Detect which cell encompasses the target text, then output its (X, Y) center coordinate. 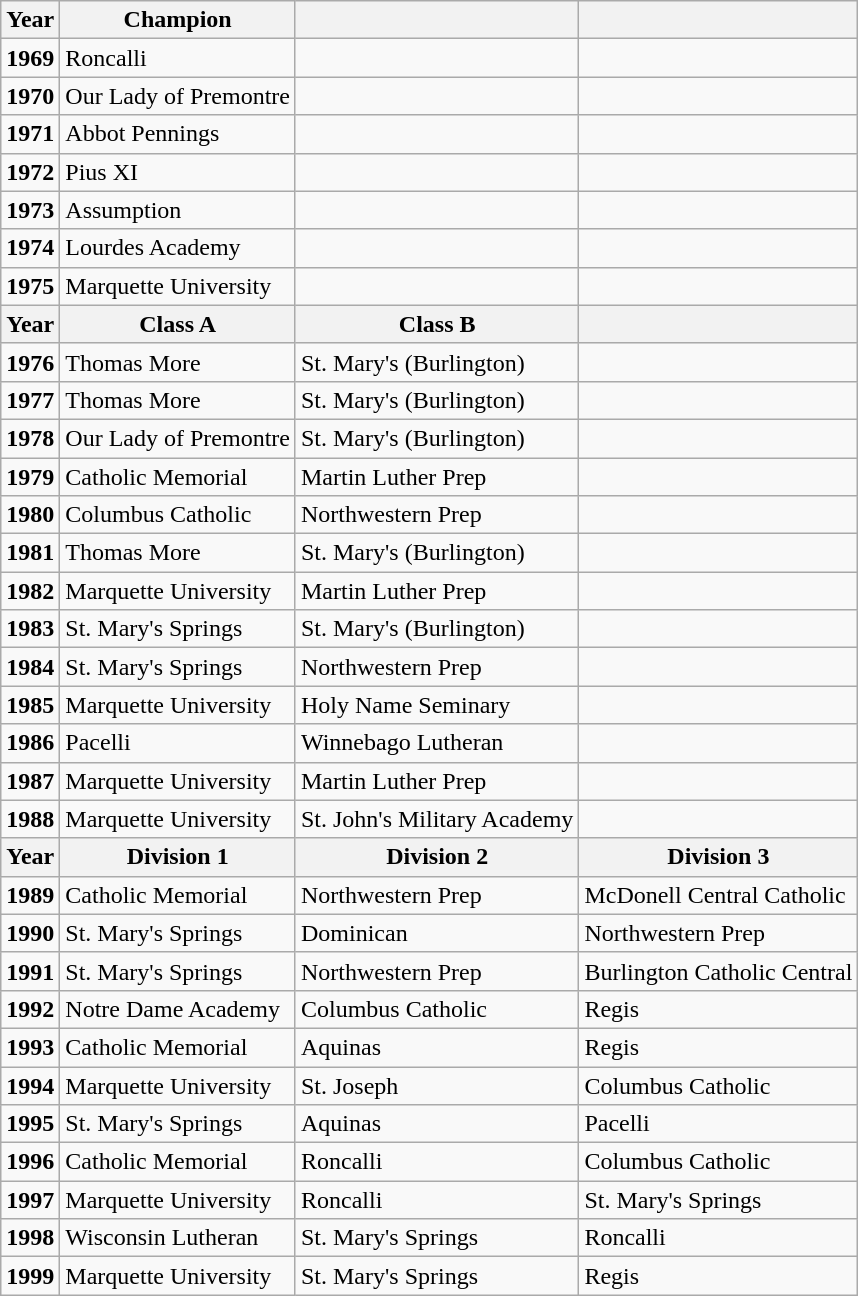
1994 (30, 1085)
1988 (30, 819)
Winnebago Lutheran (436, 743)
Division 1 (178, 857)
Abbot Pennings (178, 134)
1975 (30, 286)
1973 (30, 210)
1971 (30, 134)
Pius XI (178, 172)
Division 2 (436, 857)
1992 (30, 1009)
Dominican (436, 933)
1998 (30, 1238)
Wisconsin Lutheran (178, 1238)
1989 (30, 895)
Assumption (178, 210)
1979 (30, 477)
1982 (30, 591)
1977 (30, 400)
Holy Name Seminary (436, 705)
1970 (30, 96)
1980 (30, 515)
1996 (30, 1162)
1995 (30, 1124)
1986 (30, 743)
1969 (30, 58)
1984 (30, 667)
1972 (30, 172)
St. John's Military Academy (436, 819)
1974 (30, 248)
1991 (30, 971)
Notre Dame Academy (178, 1009)
Lourdes Academy (178, 248)
1999 (30, 1276)
1981 (30, 553)
Burlington Catholic Central (718, 971)
1987 (30, 781)
Division 3 (718, 857)
McDonell Central Catholic (718, 895)
1993 (30, 1047)
St. Joseph (436, 1085)
1983 (30, 629)
1985 (30, 705)
1990 (30, 933)
Class A (178, 324)
1978 (30, 438)
1997 (30, 1200)
Champion (178, 20)
Class B (436, 324)
1976 (30, 362)
